Return [x, y] of the center of cell containing provided text 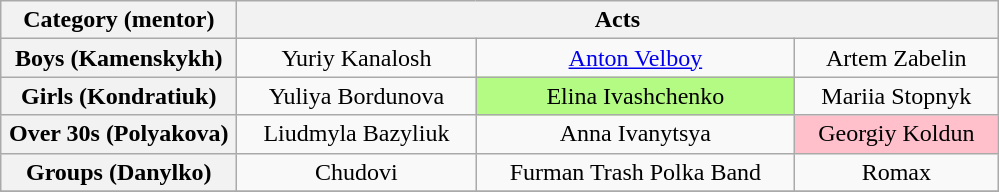
Georgiy Koldun [896, 134]
Romax [896, 172]
Anton Velboy [636, 58]
Chudovi [356, 172]
Yuriy Kanalosh [356, 58]
Girls (Kondratiuk) [119, 96]
Acts [618, 20]
Yuliya Bordunova [356, 96]
Anna Ivanytsya [636, 134]
Mariia Stopnyk [896, 96]
Liudmyla Bazyliuk [356, 134]
Category (mentor) [119, 20]
Artem Zabelin [896, 58]
Furman Trash Polka Band [636, 172]
Elina Ivashchenko [636, 96]
Over 30s (Polyakova) [119, 134]
Groups (Danylko) [119, 172]
Boys (Kamenskykh) [119, 58]
